Provide the (X, Y) coordinate of the cell's center where the given text is located.  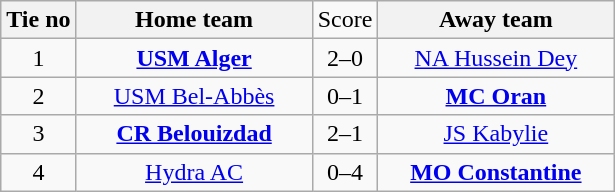
Away team (496, 20)
Hydra AC (194, 172)
MO Constantine (496, 172)
2–1 (345, 134)
Tie no (38, 20)
CR Belouizdad (194, 134)
0–1 (345, 96)
Score (345, 20)
USM Bel-Abbès (194, 96)
2–0 (345, 58)
JS Kabylie (496, 134)
NA Hussein Dey (496, 58)
Home team (194, 20)
1 (38, 58)
3 (38, 134)
0–4 (345, 172)
USM Alger (194, 58)
MC Oran (496, 96)
2 (38, 96)
4 (38, 172)
